For the text-containing cell, return its midpoint in (x, y) coordinate format. 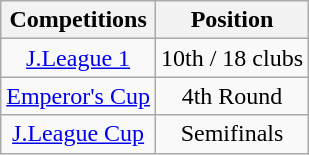
J.League 1 (78, 58)
J.League Cup (78, 134)
Semifinals (232, 134)
4th Round (232, 96)
10th / 18 clubs (232, 58)
Position (232, 20)
Competitions (78, 20)
Emperor's Cup (78, 96)
